Return [X, Y] of the center of cell containing provided text 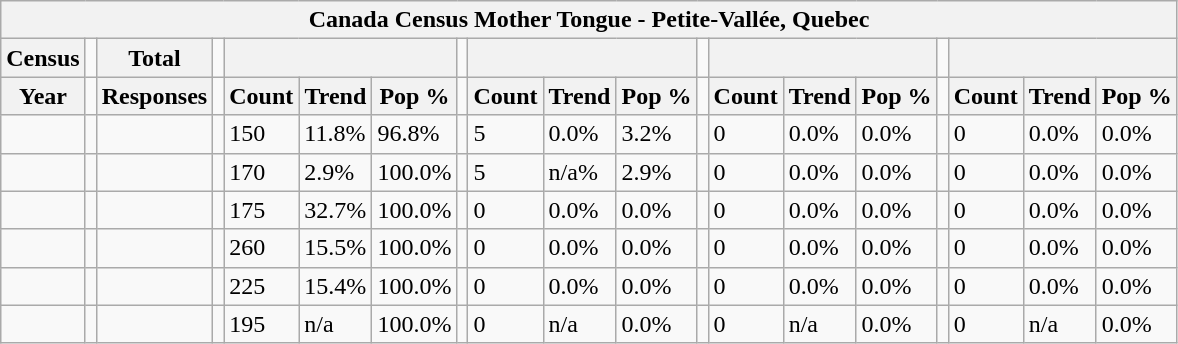
3.2% [656, 134]
Census [43, 58]
Total [154, 58]
11.8% [336, 134]
225 [262, 286]
170 [262, 172]
150 [262, 134]
96.8% [414, 134]
260 [262, 248]
15.4% [336, 286]
Year [43, 96]
195 [262, 324]
Responses [154, 96]
Canada Census Mother Tongue - Petite-Vallée, Quebec [589, 20]
175 [262, 210]
32.7% [336, 210]
15.5% [336, 248]
n/a% [580, 172]
